Find where the given text appears and provide that cell's center as [x, y] coordinate. 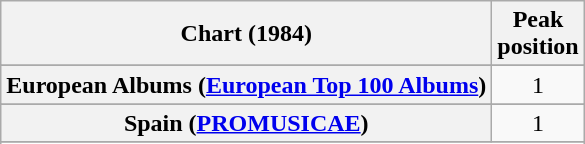
Spain (PROMUSICAE) [246, 123]
Chart (1984) [246, 34]
European Albums (European Top 100 Albums) [246, 85]
Peakposition [538, 34]
